Determine the (X, Y) coordinate at the center of the cell enclosing the given text.  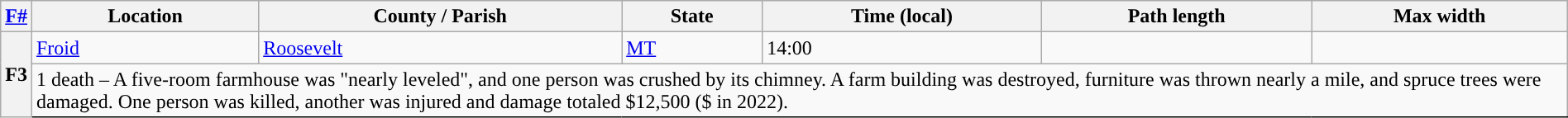
14:00 (902, 48)
F# (17, 17)
Path length (1176, 17)
Location (145, 17)
MT (692, 48)
County / Parish (440, 17)
F3 (17, 74)
Max width (1439, 17)
Roosevelt (440, 48)
State (692, 17)
Froid (145, 48)
Time (local) (902, 17)
